Search for the cell housing the specified text and yield its (x, y) center coordinate. 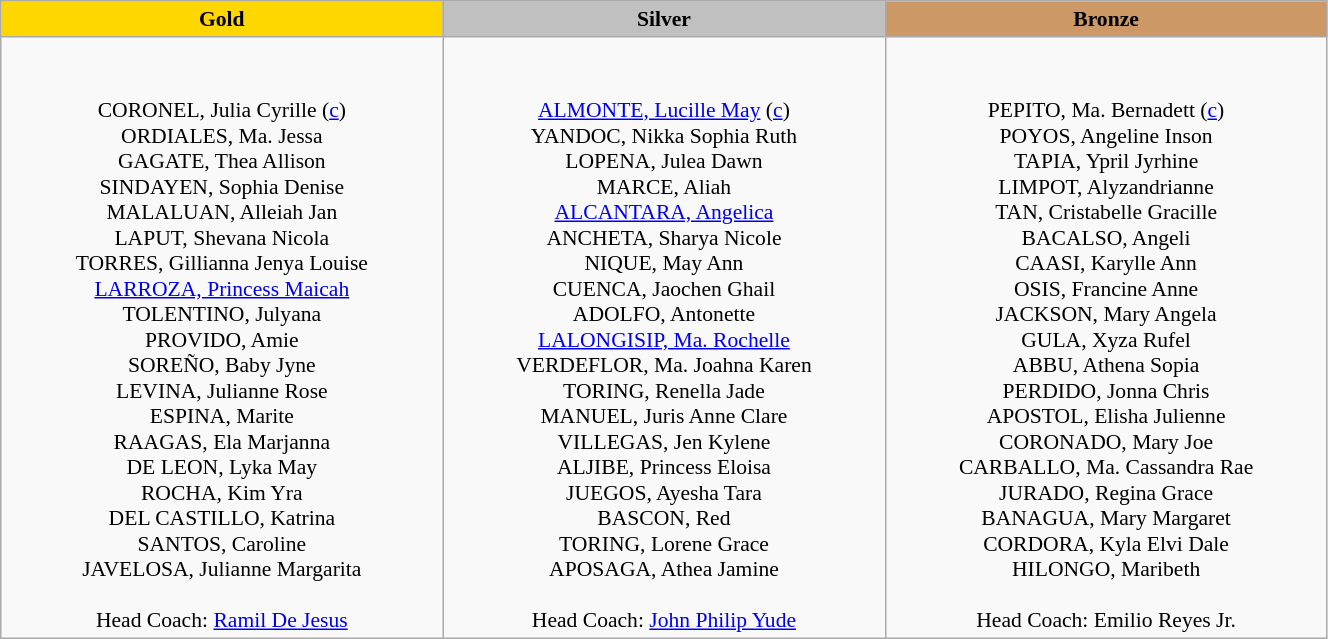
Gold (222, 19)
Bronze (1106, 19)
Silver (664, 19)
